Search for the cell housing the specified text and yield its [X, Y] center coordinate. 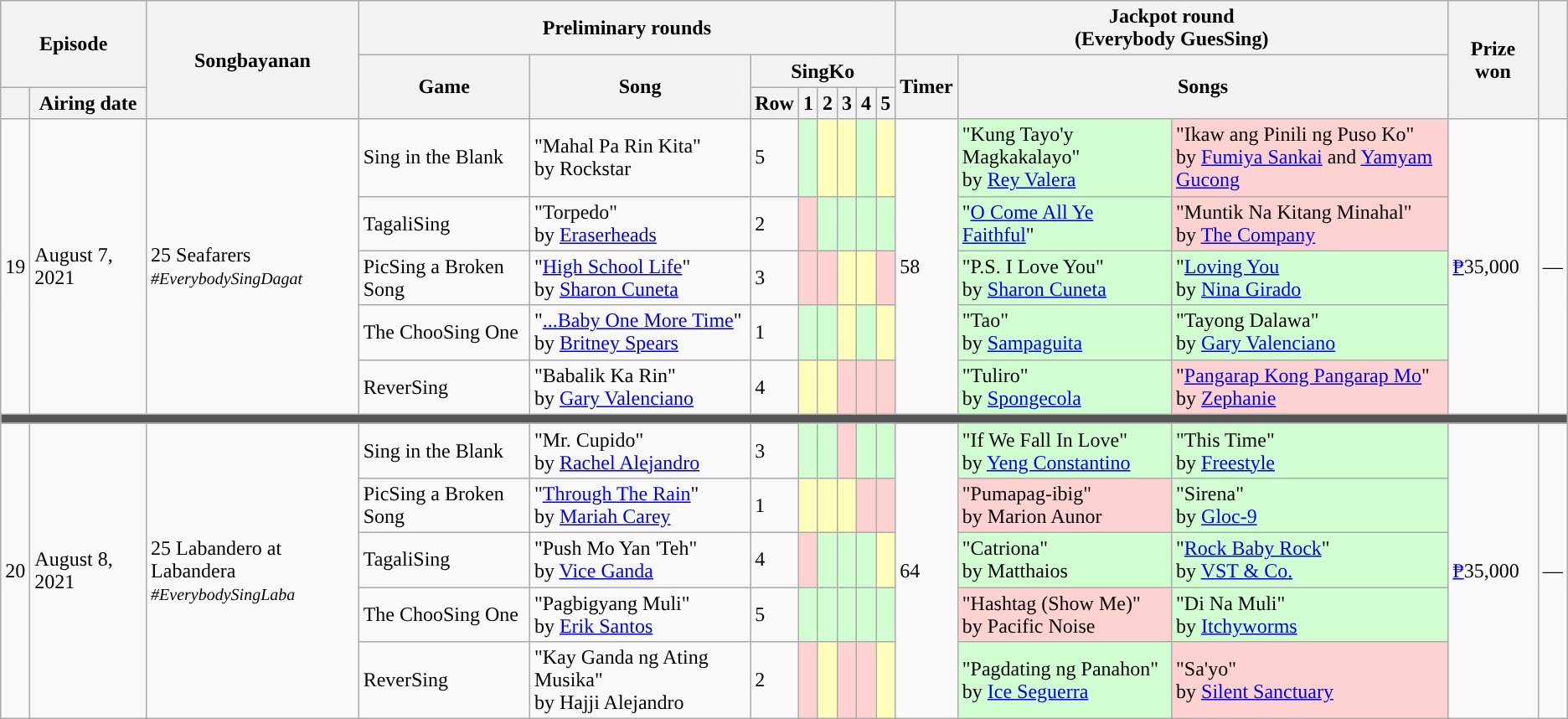
"Sirena"by Gloc-9 [1310, 504]
58 [926, 266]
"Di Na Muli" by Itchyworms [1310, 613]
Songbayanan [253, 60]
"P.S. I Love You"by Sharon Cuneta [1064, 278]
64 [926, 571]
"High School Life"by Sharon Cuneta [640, 278]
"If We Fall In Love"by Yeng Constantino [1064, 451]
Prize won [1493, 60]
"...Baby One More Time"by Britney Spears [640, 332]
August 8, 2021 [89, 571]
"Mr. Cupido"by Rachel Alejandro [640, 451]
Preliminary rounds [627, 28]
Timer [926, 87]
SingKo [823, 71]
"Mahal Pa Rin Kita"by Rockstar [640, 158]
"Babalik Ka Rin"by Gary Valenciano [640, 387]
"Through The Rain"by Mariah Carey [640, 504]
Episode [74, 44]
"Tuliro"by Spongecola [1064, 387]
20 [15, 571]
"This Time"by Freestyle [1310, 451]
"Sa'yo"by Silent Sanctuary [1310, 680]
Row [775, 103]
"Muntik Na Kitang Minahal"by The Company [1310, 223]
"Kay Ganda ng Ating Musika"by Hajji Alejandro [640, 680]
August 7, 2021 [89, 266]
"Tayong Dalawa"by Gary Valenciano [1310, 332]
"Pangarap Kong Pangarap Mo"by Zephanie [1310, 387]
"Rock Baby Rock"by VST & Co. [1310, 560]
"Push Mo Yan 'Teh"by Vice Ganda [640, 560]
"Hashtag (Show Me)"by Pacific Noise [1064, 613]
"Catriona"by Matthaios [1064, 560]
Songs [1203, 87]
"Torpedo"by Eraserheads [640, 223]
"Pagbigyang Muli"by Erik Santos [640, 613]
"Loving Youby Nina Girado [1310, 278]
25 Seafarers#EverybodySingDagat [253, 266]
Song [640, 87]
"Kung Tayo'y Magkakalayo"by Rey Valera [1064, 158]
"Pagdating ng Panahon"by Ice Seguerra [1064, 680]
"O Come All Ye Faithful" [1064, 223]
"Pumapag-ibig"by Marion Aunor [1064, 504]
Airing date [89, 103]
25 Labandero at Labandera#EverybodySingLaba [253, 571]
"Ikaw ang Pinili ng Puso Ko"by Fumiya Sankai and Yamyam Gucong [1310, 158]
Jackpot round(Everybody GuesSing) [1172, 28]
"Tao"by Sampaguita [1064, 332]
Game [444, 87]
19 [15, 266]
